Identify which cell holds the provided text, then report its (x, y) central coordinate. 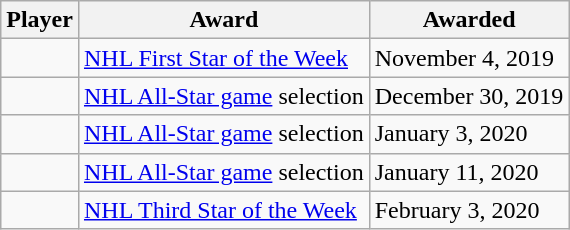
December 30, 2019 (469, 96)
January 11, 2020 (469, 172)
NHL Third Star of the Week (224, 210)
February 3, 2020 (469, 210)
Player (40, 20)
January 3, 2020 (469, 134)
November 4, 2019 (469, 58)
Award (224, 20)
NHL First Star of the Week (224, 58)
Awarded (469, 20)
